Scan for the cell matching the given text and deliver its (X, Y) coordinate at center. 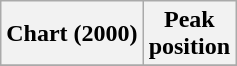
Chart (2000) (72, 34)
Peakposition (189, 34)
